Return the [X, Y] coordinate for the center point of the cell that contains the specified text.  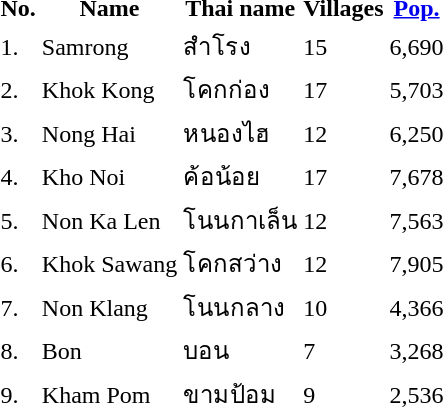
10 [344, 307]
โคกสว่าง [240, 264]
Nong Hai [109, 133]
ค้อน้อย [240, 176]
Non Klang [109, 307]
โนนกลาง [240, 307]
Kho Noi [109, 176]
โนนกาเล็น [240, 220]
Non Ka Len [109, 220]
7 [344, 350]
Samrong [109, 46]
Khok Kong [109, 90]
หนองไฮ [240, 133]
Khok Sawang [109, 264]
โคกก่อง [240, 90]
บอน [240, 350]
สำโรง [240, 46]
Bon [109, 350]
15 [344, 46]
